Locate the cell with the specified text and output its [X, Y] center coordinate. 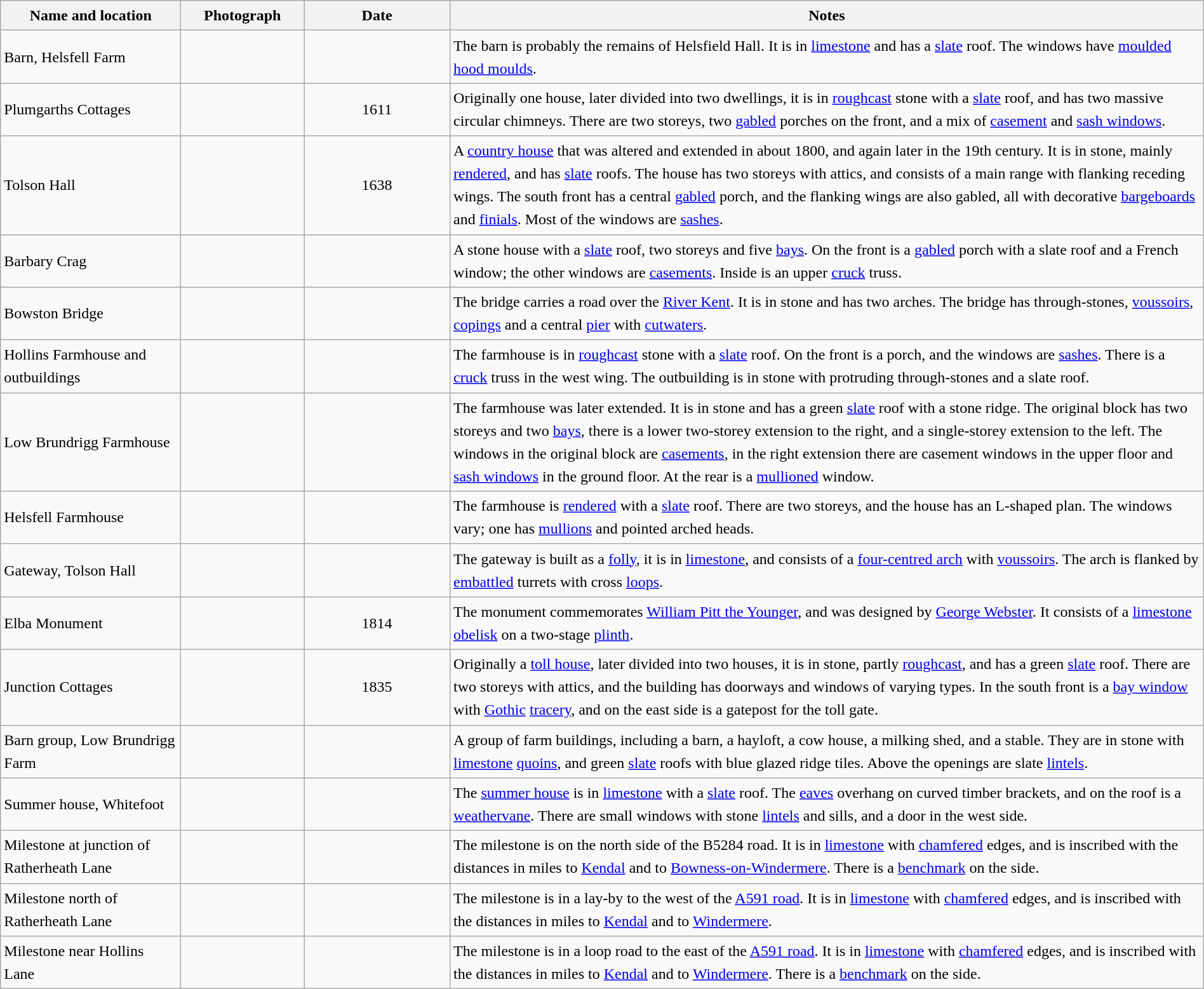
Bowston Bridge [91, 314]
Barn, Helsfell Farm [91, 57]
Elba Monument [91, 622]
Barn group, Low Brundrigg Farm [91, 752]
The monument commemorates William Pitt the Younger, and was designed by George Webster. It consists of a limestone obelisk on a two-stage plinth. [827, 622]
The barn is probably the remains of Helsfield Hall. It is in limestone and has a slate roof. The windows have moulded hood moulds. [827, 57]
Summer house, Whitefoot [91, 804]
1611 [377, 109]
1638 [377, 185]
Milestone north of Ratherheath Lane [91, 910]
1814 [377, 622]
Milestone at junction of Ratherheath Lane [91, 858]
Photograph [243, 15]
Plumgarths Cottages [91, 109]
Name and location [91, 15]
Junction Cottages [91, 687]
Helsfell Farmhouse [91, 517]
Barbary Crag [91, 260]
Hollins Farmhouse and outbuildings [91, 366]
Tolson Hall [91, 185]
Low Brundrigg Farmhouse [91, 442]
Notes [827, 15]
Milestone near Hollins Lane [91, 963]
Gateway, Tolson Hall [91, 570]
Date [377, 15]
1835 [377, 687]
